Provide the (X, Y) coordinate of the cell's center where the given text is located.  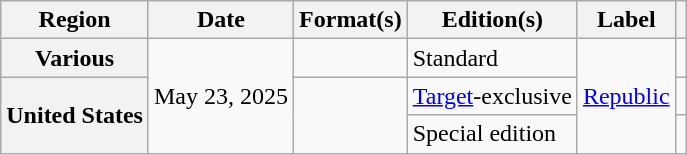
Target-exclusive (492, 96)
Format(s) (351, 20)
Date (220, 20)
Republic (626, 96)
Special edition (492, 134)
Label (626, 20)
Edition(s) (492, 20)
Various (75, 58)
Standard (492, 58)
Region (75, 20)
May 23, 2025 (220, 96)
United States (75, 115)
